Output the (x, y) coordinate of the center of the cell containing the given text.  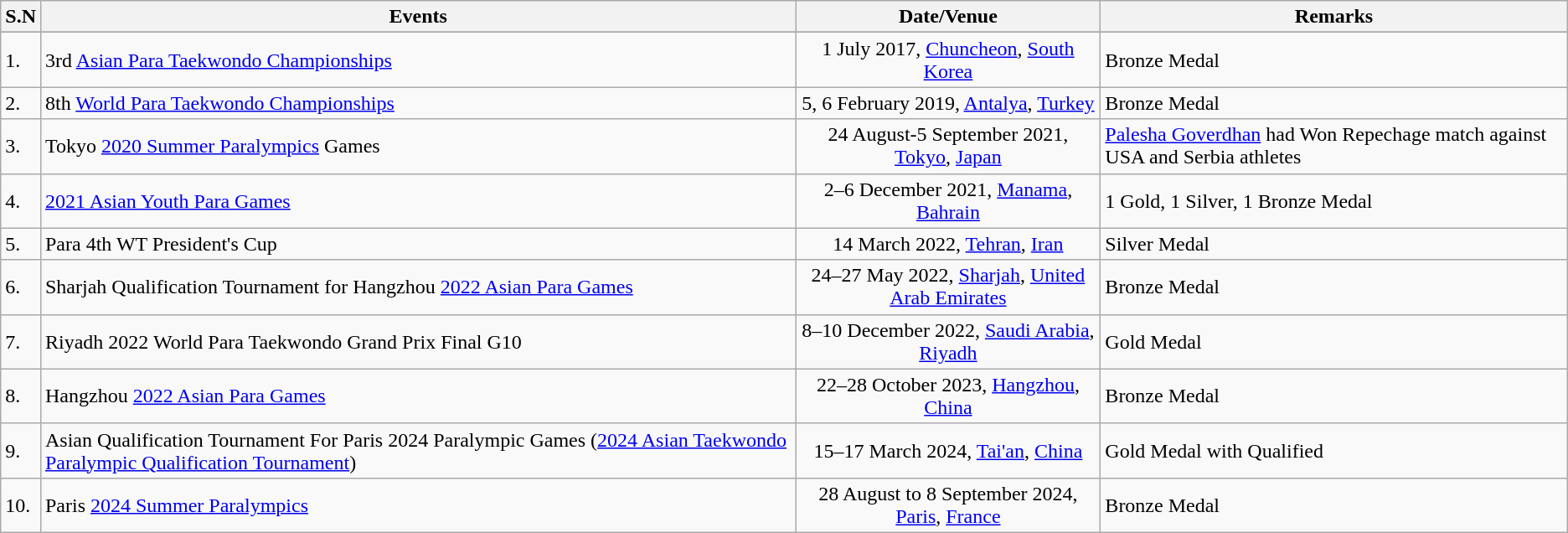
Tokyo 2020 Summer Paralympics Games (418, 146)
1 Gold, 1 Silver, 1 Bronze Medal (1333, 201)
15–17 March 2024, Tai'an, China (948, 451)
S.N (21, 17)
24 August-5 September 2021, Tokyo, Japan (948, 146)
4. (21, 201)
Gold Medal with Qualified (1333, 451)
Palesha Goverdhan had Won Repechage match against USA and Serbia athletes (1333, 146)
8. (21, 396)
6. (21, 287)
9. (21, 451)
2. (21, 103)
5, 6 February 2019, Antalya, Turkey (948, 103)
Remarks (1333, 17)
Gold Medal (1333, 342)
14 March 2022, Tehran, Iran (948, 244)
Sharjah Qualification Tournament for Hangzhou 2022 Asian Para Games (418, 287)
Paris 2024 Summer Paralympics (418, 505)
2021 Asian Youth Para Games (418, 201)
Silver Medal (1333, 244)
Events (418, 17)
22–28 October 2023, Hangzhou, China (948, 396)
Date/Venue (948, 17)
28 August to 8 September 2024, Paris, France (948, 505)
1 July 2017, Chuncheon, South Korea (948, 60)
8th World Para Taekwondo Championships (418, 103)
7. (21, 342)
Riyadh 2022 World Para Taekwondo Grand Prix Final G10 (418, 342)
Asian Qualification Tournament For Paris 2024 Paralympic Games (2024 Asian Taekwondo Paralympic Qualification Tournament) (418, 451)
3. (21, 146)
3rd Asian Para Taekwondo Championships (418, 60)
2–6 December 2021, Manama, Bahrain (948, 201)
24–27 May 2022, Sharjah, United Arab Emirates (948, 287)
Para 4th WT President's Cup (418, 244)
1. (21, 60)
Hangzhou 2022 Asian Para Games (418, 396)
5. (21, 244)
8–10 December 2022, Saudi Arabia, Riyadh (948, 342)
10. (21, 505)
